Locate the cell with the specified text and output its [X, Y] center coordinate. 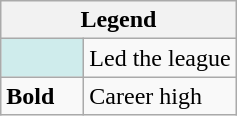
Career high [160, 96]
Led the league [160, 58]
Bold [42, 96]
Legend [118, 20]
